Provide the (x, y) coordinate of the cell's center where the given text is located.  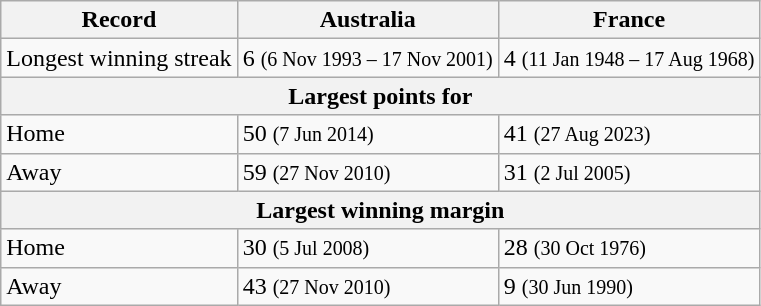
50 (7 Jun 2014) (368, 134)
9 (30 Jun 1990) (629, 286)
30 (5 Jul 2008) (368, 248)
4 (11 Jan 1948 – 17 Aug 1968) (629, 58)
59 (27 Nov 2010) (368, 172)
31 (2 Jul 2005) (629, 172)
28 (30 Oct 1976) (629, 248)
Record (119, 20)
Largest winning margin (380, 210)
Australia (368, 20)
France (629, 20)
41 (27 Aug 2023) (629, 134)
6 (6 Nov 1993 – 17 Nov 2001) (368, 58)
Largest points for (380, 96)
43 (27 Nov 2010) (368, 286)
Longest winning streak (119, 58)
